Return (x, y) of the center of cell containing provided text 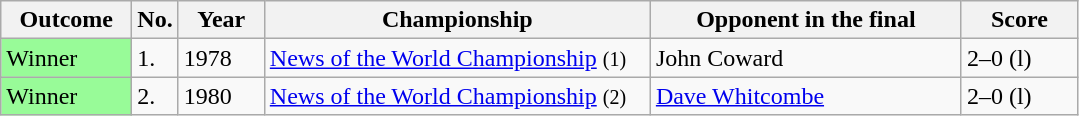
Dave Whitcombe (806, 96)
News of the World Championship (2) (457, 96)
1978 (221, 58)
News of the World Championship (1) (457, 58)
John Coward (806, 58)
Outcome (66, 20)
2. (155, 96)
Opponent in the final (806, 20)
Year (221, 20)
1. (155, 58)
Score (1019, 20)
1980 (221, 96)
Championship (457, 20)
No. (155, 20)
